Provide the [x, y] coordinate of the cell's center where the given text is located.  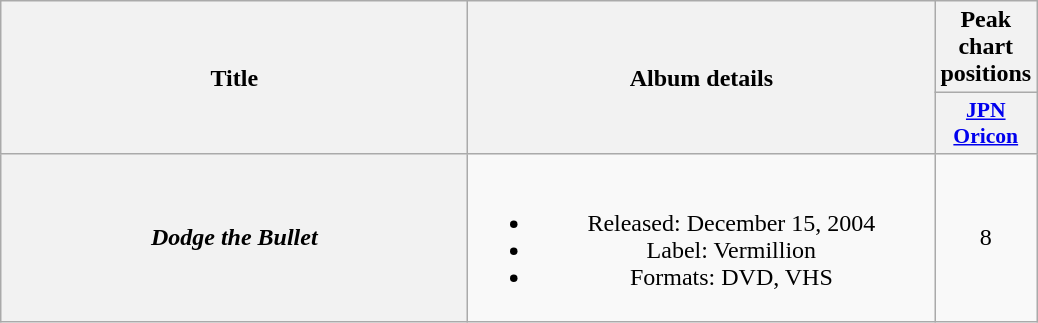
Album details [702, 78]
Peakchartpositions [986, 47]
JPNOricon [986, 124]
Released: December 15, 2004Label: VermillionFormats: DVD, VHS [702, 238]
8 [986, 238]
Title [234, 78]
Dodge the Bullet [234, 238]
